From the cell containing the given text, extract its center point as [x, y] coordinate. 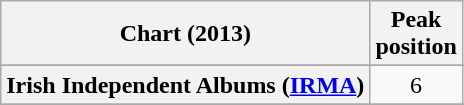
6 [416, 85]
Peakposition [416, 34]
Chart (2013) [186, 34]
Irish Independent Albums (IRMA) [186, 85]
